Find where the given text appears and provide that cell's center as [x, y] coordinate. 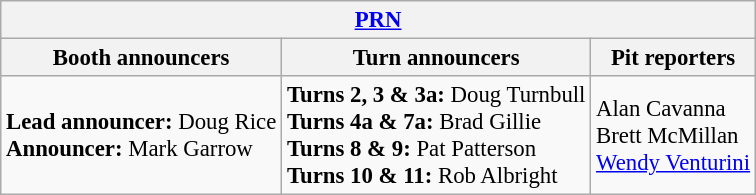
PRN [378, 20]
Turn announcers [436, 58]
Lead announcer: Doug RiceAnnouncer: Mark Garrow [142, 136]
Turns 2, 3 & 3a: Doug TurnbullTurns 4a & 7a: Brad GillieTurns 8 & 9: Pat Patterson Turns 10 & 11: Rob Albright [436, 136]
Alan CavannaBrett McMillanWendy Venturini [674, 136]
Pit reporters [674, 58]
Booth announcers [142, 58]
